Scan for the cell matching the given text and deliver its (X, Y) coordinate at center. 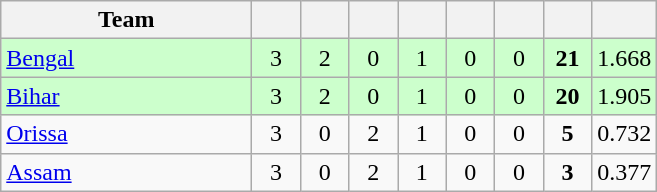
Bihar (126, 96)
5 (568, 134)
Assam (126, 172)
Team (126, 20)
20 (568, 96)
1.905 (624, 96)
21 (568, 58)
0.732 (624, 134)
Bengal (126, 58)
0.377 (624, 172)
1.668 (624, 58)
Orissa (126, 134)
